For the text-containing cell, return its midpoint in [x, y] coordinate format. 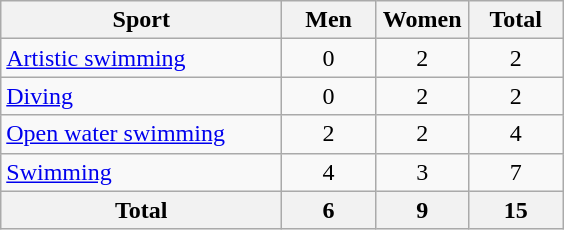
6 [329, 210]
15 [516, 210]
Women [422, 20]
Men [329, 20]
Swimming [142, 172]
7 [516, 172]
Artistic swimming [142, 58]
Diving [142, 96]
9 [422, 210]
Sport [142, 20]
3 [422, 172]
Open water swimming [142, 134]
